Return [x, y] of the center of cell containing provided text 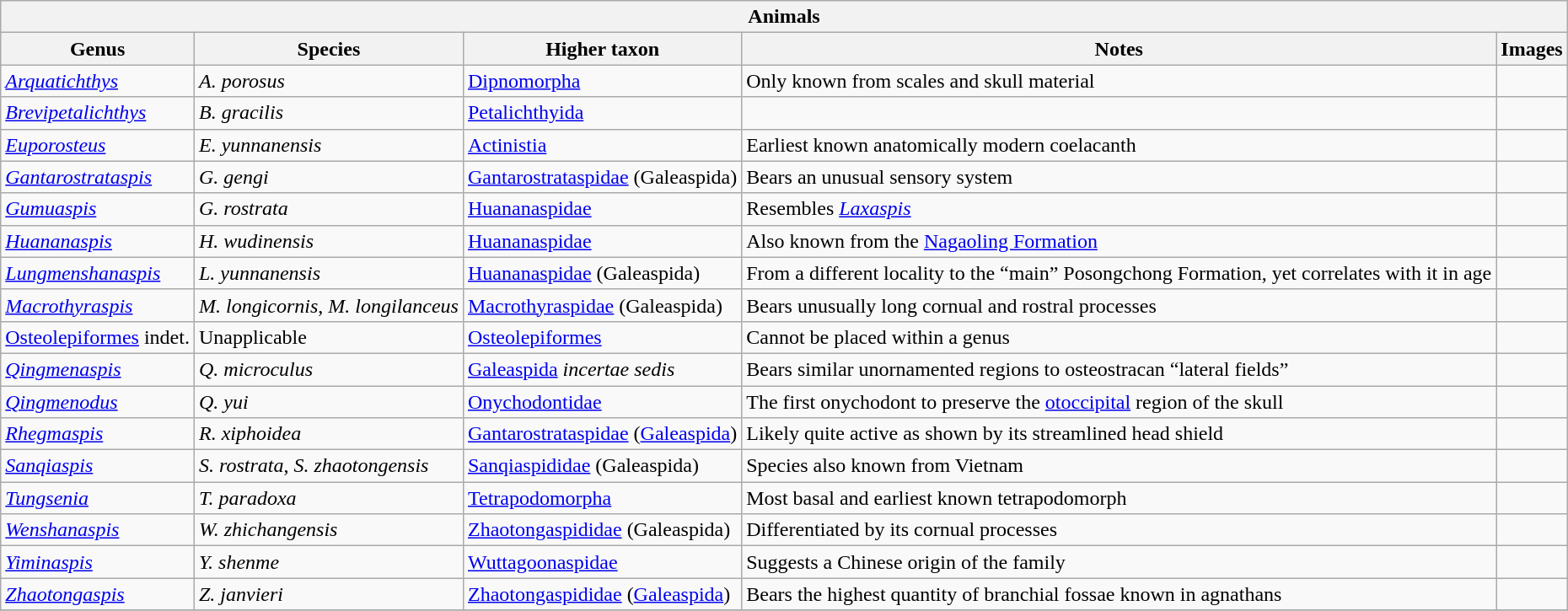
Yiminaspis [98, 562]
Tungsenia [98, 498]
Bears unusually long cornual and rostral processes [1120, 305]
Images [1532, 49]
Lungmenshanaspis [98, 273]
Bears an unusual sensory system [1120, 177]
Macrothyraspidae (Galeaspida) [602, 305]
G. rostrata [329, 209]
Tetrapodomorpha [602, 498]
Unapplicable [329, 337]
T. paradoxa [329, 498]
Resembles Laxaspis [1120, 209]
Zhaotongaspis [98, 594]
E. yunnanensis [329, 145]
Differentiated by its cornual processes [1120, 530]
A. porosus [329, 81]
Galeaspida incertae sedis [602, 369]
Earliest known anatomically modern coelacanth [1120, 145]
Petalichthyida [602, 113]
G. gengi [329, 177]
Only known from scales and skull material [1120, 81]
Animals [784, 17]
Qingmenodus [98, 402]
Brevipetalichthys [98, 113]
S. rostrata, S. zhaotongensis [329, 466]
Euporosteus [98, 145]
Dipnomorpha [602, 81]
Macrothyraspis [98, 305]
W. zhichangensis [329, 530]
From a different locality to the “main” Posongchong Formation, yet correlates with it in age [1120, 273]
Actinistia [602, 145]
Wuttagoonaspidae [602, 562]
Most basal and earliest known tetrapodomorph [1120, 498]
Genus [98, 49]
Huananaspis [98, 241]
Bears the highest quantity of branchial fossae known in agnathans [1120, 594]
Z. janvieri [329, 594]
L. yunnanensis [329, 273]
Wenshanaspis [98, 530]
Gantarostrataspis [98, 177]
Species [329, 49]
B. gracilis [329, 113]
Gumuaspis [98, 209]
Q. microculus [329, 369]
Sanqiaspis [98, 466]
M. longicornis, M. longilanceus [329, 305]
Sanqiaspididae (Galeaspida) [602, 466]
Arquatichthys [98, 81]
R. xiphoidea [329, 434]
H. wudinensis [329, 241]
Cannot be placed within a genus [1120, 337]
Likely quite active as shown by its streamlined head shield [1120, 434]
Rhegmaspis [98, 434]
Osteolepiformes [602, 337]
Notes [1120, 49]
Osteolepiformes indet. [98, 337]
The first onychodont to preserve the otoccipital region of the skull [1120, 402]
Onychodontidae [602, 402]
Huananaspidae (Galeaspida) [602, 273]
Y. shenme [329, 562]
Bears similar unornamented regions to osteostracan “lateral fields” [1120, 369]
Species also known from Vietnam [1120, 466]
Suggests a Chinese origin of the family [1120, 562]
Higher taxon [602, 49]
Q. yui [329, 402]
Qingmenaspis [98, 369]
Also known from the Nagaoling Formation [1120, 241]
